Determine the (x, y) coordinate at the center of the cell enclosing the given text.  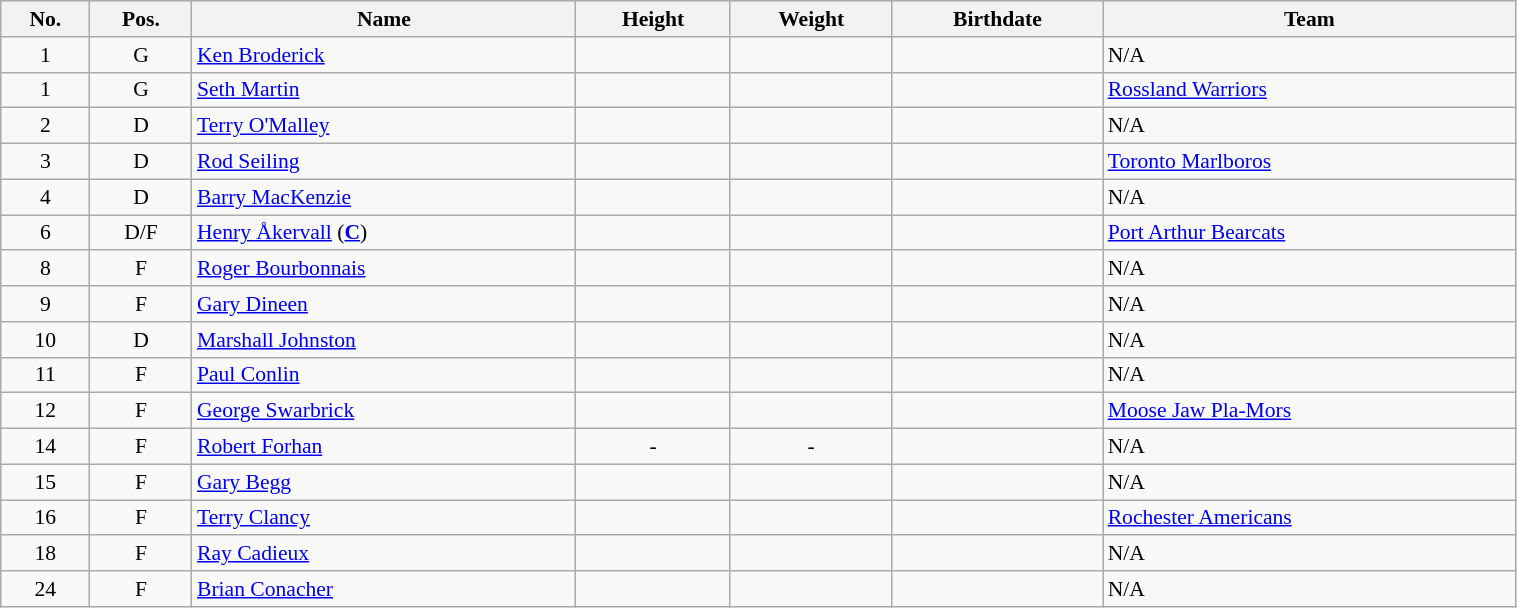
Terry O'Malley (384, 126)
11 (46, 375)
9 (46, 304)
Brian Conacher (384, 589)
16 (46, 518)
Height (653, 19)
Roger Bourbonnais (384, 269)
Port Arthur Bearcats (1310, 233)
6 (46, 233)
Paul Conlin (384, 375)
George Swarbrick (384, 411)
12 (46, 411)
Moose Jaw Pla-Mors (1310, 411)
Henry Åkervall (C) (384, 233)
8 (46, 269)
18 (46, 554)
Team (1310, 19)
Robert Forhan (384, 447)
Rochester Americans (1310, 518)
2 (46, 126)
Marshall Johnston (384, 340)
15 (46, 482)
Ken Broderick (384, 55)
Toronto Marlboros (1310, 162)
Pos. (141, 19)
4 (46, 197)
14 (46, 447)
Ray Cadieux (384, 554)
Barry MacKenzie (384, 197)
Birthdate (997, 19)
10 (46, 340)
3 (46, 162)
No. (46, 19)
Terry Clancy (384, 518)
Gary Dineen (384, 304)
Rod Seiling (384, 162)
Weight (811, 19)
24 (46, 589)
Seth Martin (384, 90)
Name (384, 19)
D/F (141, 233)
Gary Begg (384, 482)
Rossland Warriors (1310, 90)
